Extract the (x, y) coordinate from the center of the cell holding the provided text.  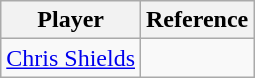
Reference (198, 20)
Chris Shields (71, 58)
Player (71, 20)
